Search for the cell housing the specified text and yield its (X, Y) center coordinate. 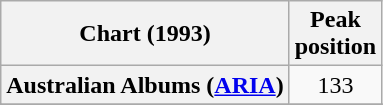
Australian Albums (ARIA) (145, 85)
Peakposition (335, 34)
133 (335, 85)
Chart (1993) (145, 34)
